Capture the cell that displays the provided text and extract its (X, Y) central coordinate. 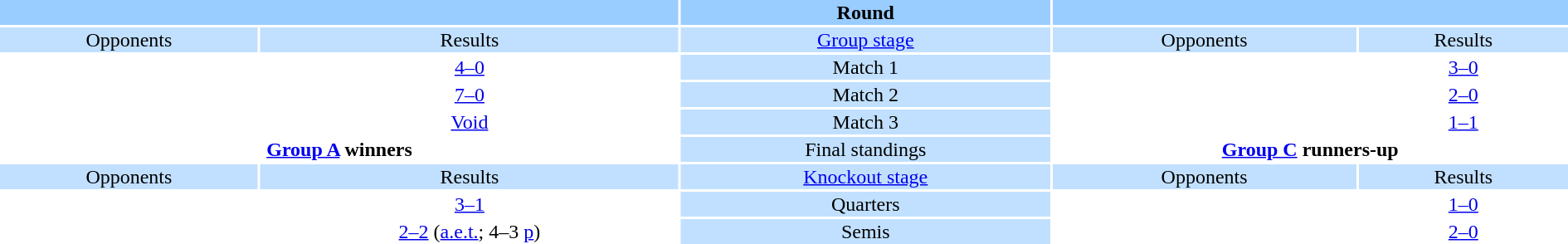
Group stage (865, 40)
Quarters (865, 204)
Round (865, 12)
7–0 (470, 95)
Final standings (865, 149)
1–1 (1463, 122)
2–2 (a.e.t.; 4–3 p) (470, 232)
Void (470, 122)
3–1 (470, 204)
Match 1 (865, 67)
Group C runners-up (1310, 149)
Match 2 (865, 95)
Semis (865, 232)
4–0 (470, 67)
Group A winners (339, 149)
1–0 (1463, 204)
Knockout stage (865, 177)
3–0 (1463, 67)
Match 3 (865, 122)
